Output the [X, Y] coordinate of the center of the cell containing the given text.  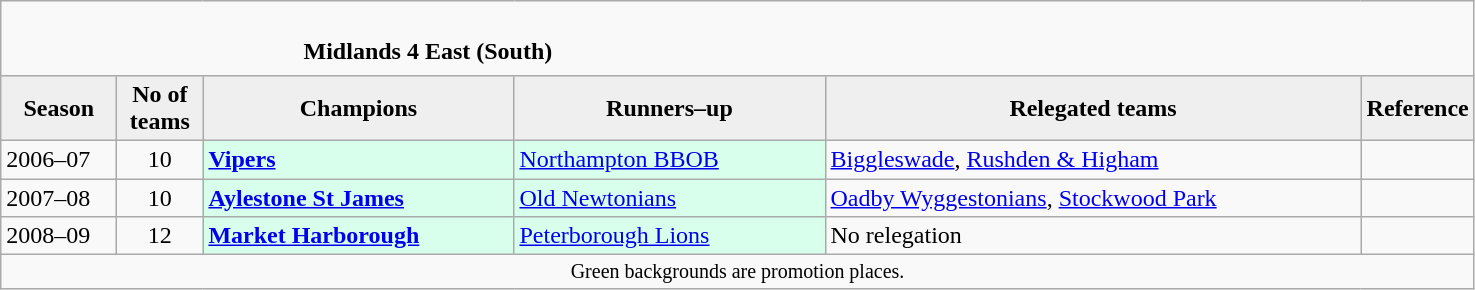
Oadby Wyggestonians, Stockwood Park [1093, 197]
No relegation [1093, 236]
Season [59, 108]
Vipers [358, 159]
Reference [1418, 108]
12 [160, 236]
Runners–up [670, 108]
Aylestone St James [358, 197]
Market Harborough [358, 236]
Peterborough Lions [670, 236]
Biggleswade, Rushden & Higham [1093, 159]
Old Newtonians [670, 197]
2007–08 [59, 197]
Relegated teams [1093, 108]
No of teams [160, 108]
Champions [358, 108]
2008–09 [59, 236]
Green backgrounds are promotion places. [738, 272]
Northampton BBOB [670, 159]
2006–07 [59, 159]
